Search for the cell housing the specified text and yield its [X, Y] center coordinate. 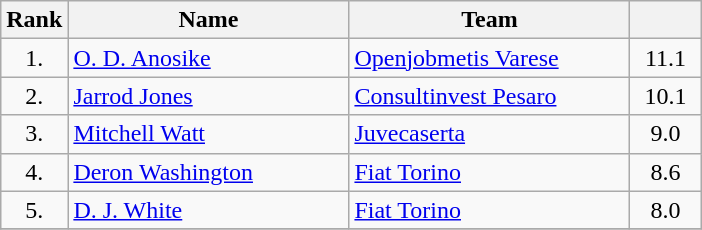
8.6 [666, 172]
11.1 [666, 58]
8.0 [666, 210]
Rank [34, 20]
Mitchell Watt [208, 134]
Consultinvest Pesaro [490, 96]
1. [34, 58]
O. D. Anosike [208, 58]
9.0 [666, 134]
D. J. White [208, 210]
4. [34, 172]
Name [208, 20]
2. [34, 96]
3. [34, 134]
10.1 [666, 96]
Juvecaserta [490, 134]
5. [34, 210]
Openjobmetis Varese [490, 58]
Deron Washington [208, 172]
Jarrod Jones [208, 96]
Team [490, 20]
